Scan for the cell matching the given text and deliver its (x, y) coordinate at center. 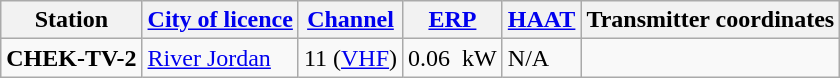
Transmitter coordinates (710, 20)
11 (VHF) (350, 58)
Station (72, 20)
ERP (453, 20)
HAAT (542, 20)
0.06 kW (453, 58)
River Jordan (220, 58)
Channel (350, 20)
City of licence (220, 20)
N/A (542, 58)
CHEK-TV-2 (72, 58)
